Determine the [X, Y] coordinate at the center of the cell enclosing the given text.  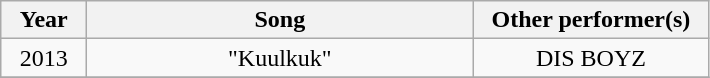
Song [280, 20]
2013 [44, 58]
DIS BOYZ [591, 58]
Other performer(s) [591, 20]
Year [44, 20]
"Kuulkuk" [280, 58]
